Search for the cell housing the specified text and yield its (X, Y) center coordinate. 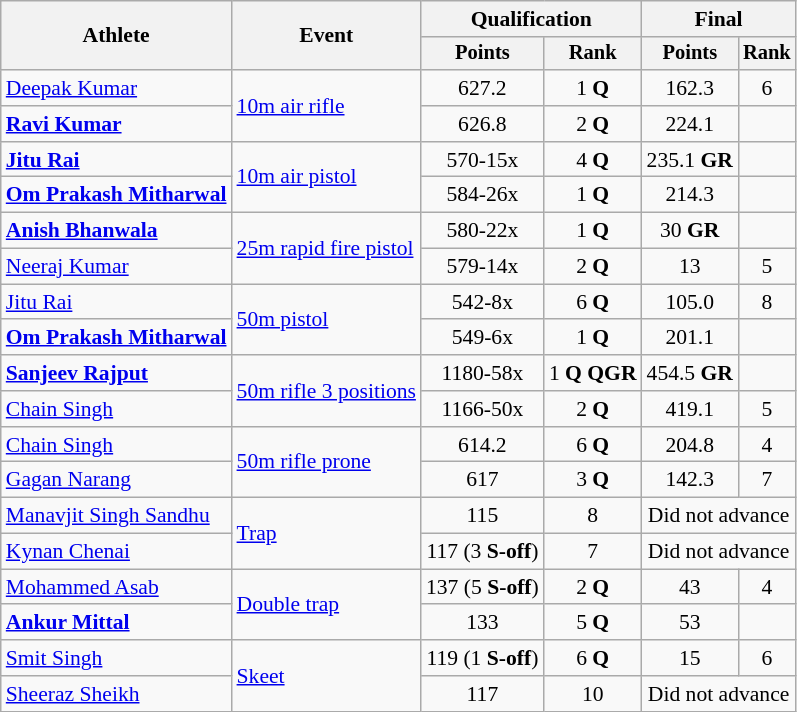
Gagan Narang (116, 480)
Manavjit Singh Sandhu (116, 516)
Qualification (532, 19)
Trap (326, 534)
Ankur Mittal (116, 623)
117 (3 S-off) (482, 552)
13 (690, 267)
133 (482, 623)
Event (326, 36)
Double trap (326, 604)
224.1 (690, 124)
626.8 (482, 124)
580-22x (482, 231)
43 (690, 587)
Kynan Chenai (116, 552)
Final (719, 19)
Sheeraz Sheikh (116, 694)
119 (1 S-off) (482, 658)
15 (690, 658)
25m rapid fire pistol (326, 248)
549-6x (482, 338)
627.2 (482, 88)
142.3 (690, 480)
Sanjeev Rajput (116, 373)
419.1 (690, 409)
105.0 (690, 302)
Skeet (326, 676)
Ravi Kumar (116, 124)
4 Q (593, 160)
542-8x (482, 302)
204.8 (690, 445)
162.3 (690, 88)
3 Q (593, 480)
201.1 (690, 338)
50m rifle 3 positions (326, 390)
5 Q (593, 623)
1180-58x (482, 373)
584-26x (482, 195)
30 GR (690, 231)
235.1 GR (690, 160)
Athlete (116, 36)
10m air pistol (326, 178)
50m pistol (326, 320)
454.5 GR (690, 373)
50m rifle prone (326, 462)
53 (690, 623)
1 Q QGR (593, 373)
214.3 (690, 195)
Mohammed Asab (116, 587)
10 (593, 694)
579-14x (482, 267)
614.2 (482, 445)
Smit Singh (116, 658)
117 (482, 694)
570-15x (482, 160)
115 (482, 516)
Anish Bhanwala (116, 231)
137 (5 S-off) (482, 587)
Neeraj Kumar (116, 267)
10m air rifle (326, 106)
617 (482, 480)
Deepak Kumar (116, 88)
1166-50x (482, 409)
